Identify which cell holds the provided text, then report its [x, y] central coordinate. 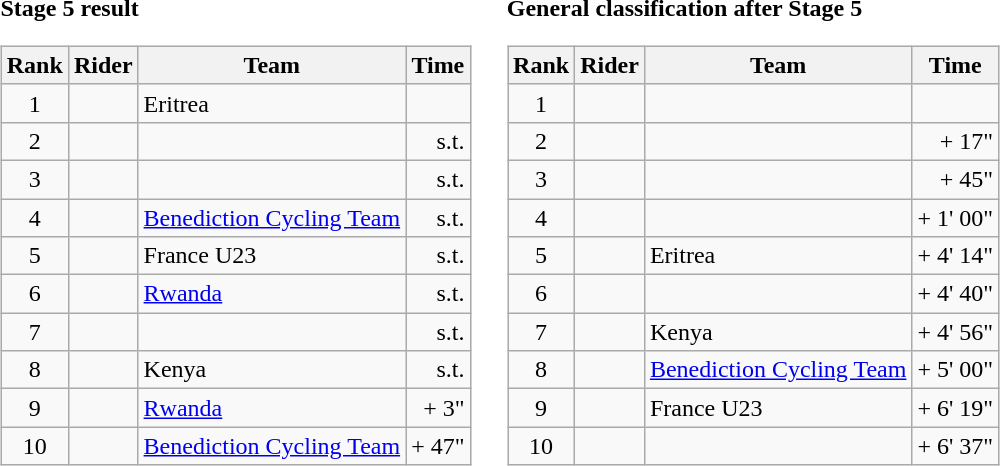
+ 4' 56" [956, 332]
+ 6' 37" [956, 446]
+ 4' 14" [956, 256]
+ 17" [956, 141]
+ 45" [956, 179]
+ 3" [438, 408]
+ 5' 00" [956, 370]
+ 4' 40" [956, 294]
+ 1' 00" [956, 217]
+ 47" [438, 446]
+ 6' 19" [956, 408]
